Locate the cell with the specified text and output its [X, Y] center coordinate. 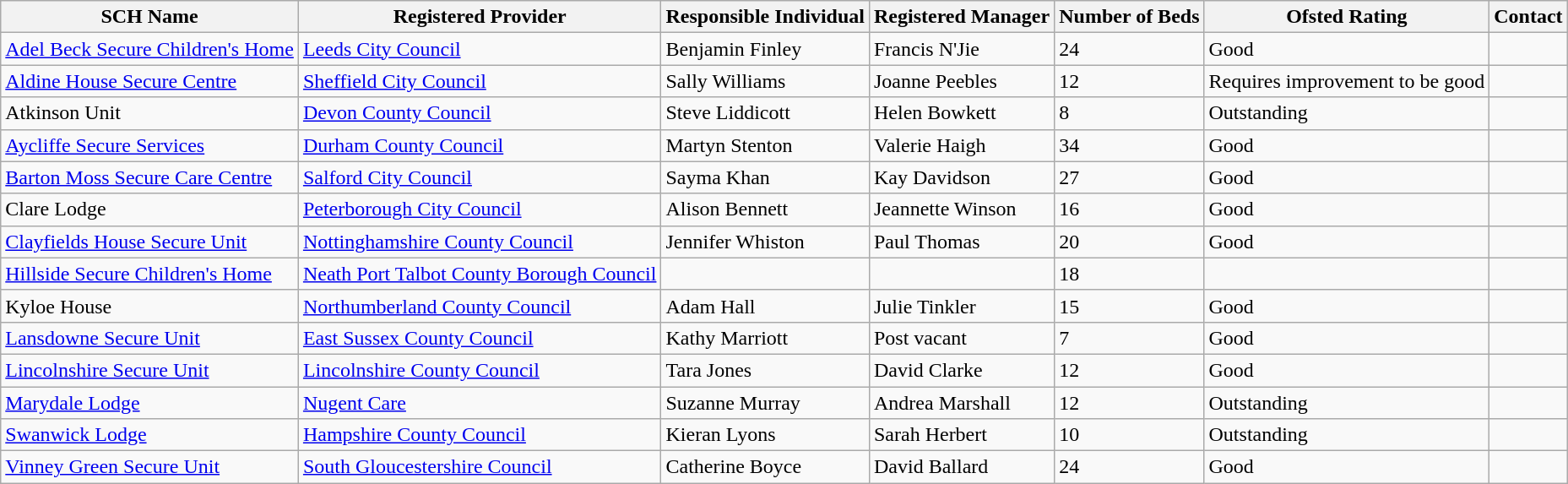
Registered Manager [961, 17]
Peterborough City Council [480, 209]
Requires improvement to be good [1347, 81]
Registered Provider [480, 17]
Atkinson Unit [150, 113]
Hillside Secure Children's Home [150, 274]
Kyloe House [150, 306]
Catherine Boyce [765, 467]
Leeds City Council [480, 49]
34 [1130, 145]
15 [1130, 306]
Lincolnshire County Council [480, 370]
7 [1130, 338]
East Sussex County Council [480, 338]
Julie Tinkler [961, 306]
16 [1130, 209]
Durham County Council [480, 145]
Sayma Khan [765, 177]
Devon County Council [480, 113]
SCH Name [150, 17]
South Gloucestershire Council [480, 467]
Barton Moss Secure Care Centre [150, 177]
Number of Beds [1130, 17]
Alison Bennett [765, 209]
Lincolnshire Secure Unit [150, 370]
Neath Port Talbot County Borough Council [480, 274]
Jeannette Winson [961, 209]
Contact [1528, 17]
Northumberland County Council [480, 306]
10 [1130, 435]
Lansdowne Secure Unit [150, 338]
Aycliffe Secure Services [150, 145]
Aldine House Secure Centre [150, 81]
Nugent Care [480, 403]
Adam Hall [765, 306]
Jennifer Whiston [765, 242]
Sheffield City Council [480, 81]
Responsible Individual [765, 17]
Post vacant [961, 338]
Clayfields House Secure Unit [150, 242]
Clare Lodge [150, 209]
Kay Davidson [961, 177]
Adel Beck Secure Children's Home [150, 49]
Joanne Peebles [961, 81]
Sally Williams [765, 81]
David Clarke [961, 370]
Benjamin Finley [765, 49]
David Ballard [961, 467]
Andrea Marshall [961, 403]
Suzanne Murray [765, 403]
Paul Thomas [961, 242]
Salford City Council [480, 177]
Kieran Lyons [765, 435]
Kathy Marriott [765, 338]
Swanwick Lodge [150, 435]
Marydale Lodge [150, 403]
Ofsted Rating [1347, 17]
Francis N'Jie [961, 49]
Martyn Stenton [765, 145]
Valerie Haigh [961, 145]
Vinney Green Secure Unit [150, 467]
20 [1130, 242]
Sarah Herbert [961, 435]
Tara Jones [765, 370]
Nottinghamshire County Council [480, 242]
Hampshire County Council [480, 435]
Steve Liddicott [765, 113]
27 [1130, 177]
18 [1130, 274]
Helen Bowkett [961, 113]
8 [1130, 113]
